Find where the given text appears and provide that cell's center as (X, Y) coordinate. 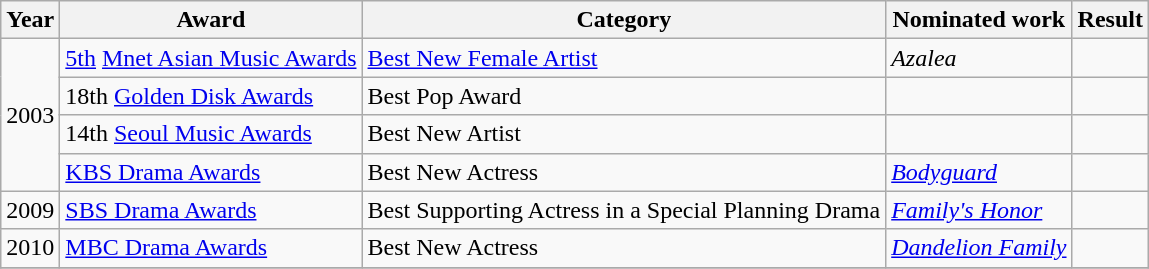
Award (211, 20)
Azalea (979, 58)
Best Pop Award (624, 96)
Family's Honor (979, 210)
2009 (30, 210)
5th Mnet Asian Music Awards (211, 58)
KBS Drama Awards (211, 172)
Category (624, 20)
Nominated work (979, 20)
Year (30, 20)
MBC Drama Awards (211, 248)
2010 (30, 248)
Result (1110, 20)
Best New Female Artist (624, 58)
Bodyguard (979, 172)
Dandelion Family (979, 248)
Best Supporting Actress in a Special Planning Drama (624, 210)
SBS Drama Awards (211, 210)
Best New Artist (624, 134)
14th Seoul Music Awards (211, 134)
18th Golden Disk Awards (211, 96)
2003 (30, 115)
